Scan for the cell matching the given text and deliver its [x, y] coordinate at center. 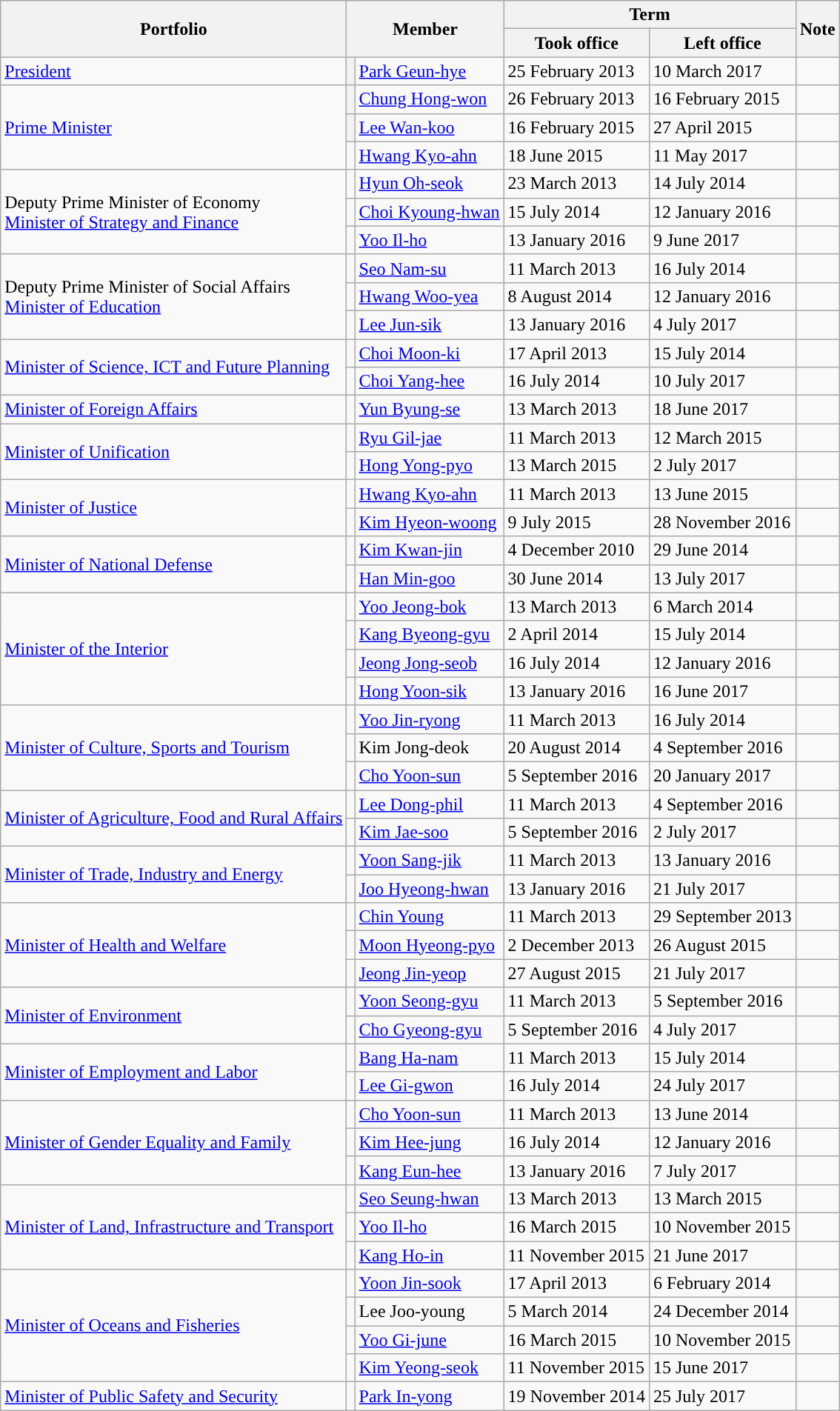
Portfolio [173, 29]
2 December 2013 [576, 945]
2 April 2014 [576, 635]
20 August 2014 [576, 747]
10 March 2017 [722, 71]
Hyun Oh-seok [430, 184]
6 March 2014 [722, 607]
Yoo Jeong-bok [430, 607]
Hwang Woo-yea [430, 296]
26 August 2015 [722, 945]
12 March 2015 [722, 438]
Deputy Prime Minister of EconomyMinister of Strategy and Finance [173, 212]
29 June 2014 [722, 550]
20 January 2017 [722, 775]
5 March 2014 [576, 1312]
Minister of Agriculture, Food and Rural Affairs [173, 818]
23 March 2013 [576, 184]
29 September 2013 [722, 917]
Minister of Environment [173, 1015]
Lee Wan-koo [430, 127]
Yoo Gi-june [430, 1340]
11 May 2017 [722, 156]
Joo Hyeong-hwan [430, 889]
27 August 2015 [576, 973]
Kang Eun-hee [430, 1170]
Minister of Oceans and Fisheries [173, 1326]
Han Min-goo [430, 578]
Minister of Science, ICT and Future Planning [173, 367]
15 June 2017 [722, 1368]
Prime Minister [173, 127]
Minister of Culture, Sports and Tourism [173, 747]
President [173, 71]
Minister of Public Safety and Security [173, 1396]
Kim Kwan-jin [430, 550]
Minister of Unification [173, 452]
Kim Jae-soo [430, 833]
Yoon Sang-jik [430, 861]
14 July 2014 [722, 184]
Minister of Gender Equality and Family [173, 1142]
Minister of Health and Welfare [173, 945]
6 February 2014 [722, 1284]
28 November 2016 [722, 522]
26 February 2013 [576, 99]
13 July 2017 [722, 578]
24 July 2017 [722, 1086]
Choi Kyoung-hwan [430, 212]
Kang Ho-in [430, 1255]
Kim Jong-deok [430, 747]
Yoon Seong-gyu [430, 1001]
Minister of Justice [173, 508]
18 June 2015 [576, 156]
Kim Hyeon-woong [430, 522]
Bang Ha-nam [430, 1058]
Kang Byeong-gyu [430, 635]
9 June 2017 [722, 240]
Minister of Trade, Industry and Energy [173, 875]
19 November 2014 [576, 1396]
Chin Young [430, 917]
Member [425, 29]
27 April 2015 [722, 127]
24 December 2014 [722, 1312]
13 June 2015 [722, 494]
7 July 2017 [722, 1170]
Yoon Jin-sook [430, 1284]
21 June 2017 [722, 1255]
Deputy Prime Minister of Social AffairsMinister of Education [173, 296]
Seo Nam-su [430, 268]
Cho Gyeong-gyu [430, 1030]
Park Geun-hye [430, 71]
Jeong Jong-seob [430, 663]
Term [650, 15]
Park In-yong [430, 1396]
Minister of the Interior [173, 649]
Jeong Jin-yeop [430, 973]
Hong Yoon-sik [430, 691]
Left office [722, 43]
Kim Hee-jung [430, 1142]
Choi Yang-hee [430, 381]
Minister of Employment and Labor [173, 1072]
Minister of National Defense [173, 564]
Lee Gi-gwon [430, 1086]
13 June 2014 [722, 1114]
Ryu Gil-jae [430, 438]
Seo Seung-hwan [430, 1198]
10 July 2017 [722, 381]
Choi Moon-ki [430, 353]
Took office [576, 43]
25 February 2013 [576, 71]
Moon Hyeong-pyo [430, 945]
Note [818, 29]
25 July 2017 [722, 1396]
Lee Joo-young [430, 1312]
8 August 2014 [576, 296]
18 June 2017 [722, 410]
Minister of Foreign Affairs [173, 410]
Hong Yong-pyo [430, 466]
Chung Hong-won [430, 99]
Lee Dong-phil [430, 804]
16 June 2017 [722, 691]
Kim Yeong-seok [430, 1368]
Yun Byung-se [430, 410]
Minister of Land, Infrastructure and Transport [173, 1227]
4 December 2010 [576, 550]
9 July 2015 [576, 522]
Lee Jun-sik [430, 324]
Yoo Jin-ryong [430, 719]
30 June 2014 [576, 578]
